Provide the (x, y) coordinate of the cell's center where the given text is located.  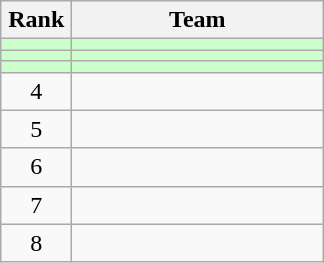
6 (36, 167)
7 (36, 205)
4 (36, 91)
8 (36, 243)
Rank (36, 20)
Team (198, 20)
5 (36, 129)
